Locate the cell with the specified text and output its [x, y] center coordinate. 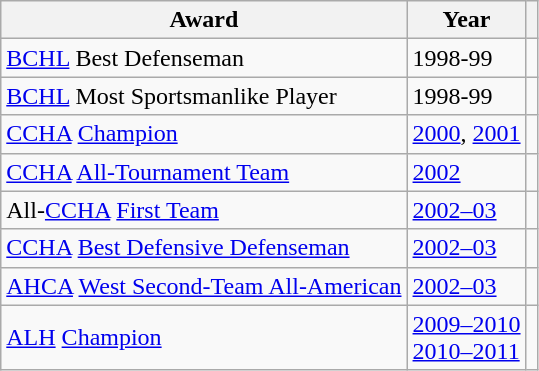
CCHA Champion [204, 134]
ALH Champion [204, 338]
Year [466, 20]
BCHL Best Defenseman [204, 58]
2009–20102010–2011 [466, 338]
2000, 2001 [466, 134]
Award [204, 20]
All-CCHA First Team [204, 210]
CCHA Best Defensive Defenseman [204, 248]
2002 [466, 172]
BCHL Most Sportsmanlike Player [204, 96]
AHCA West Second-Team All-American [204, 286]
CCHA All-Tournament Team [204, 172]
